Find where the given text appears and provide that cell's center as [x, y] coordinate. 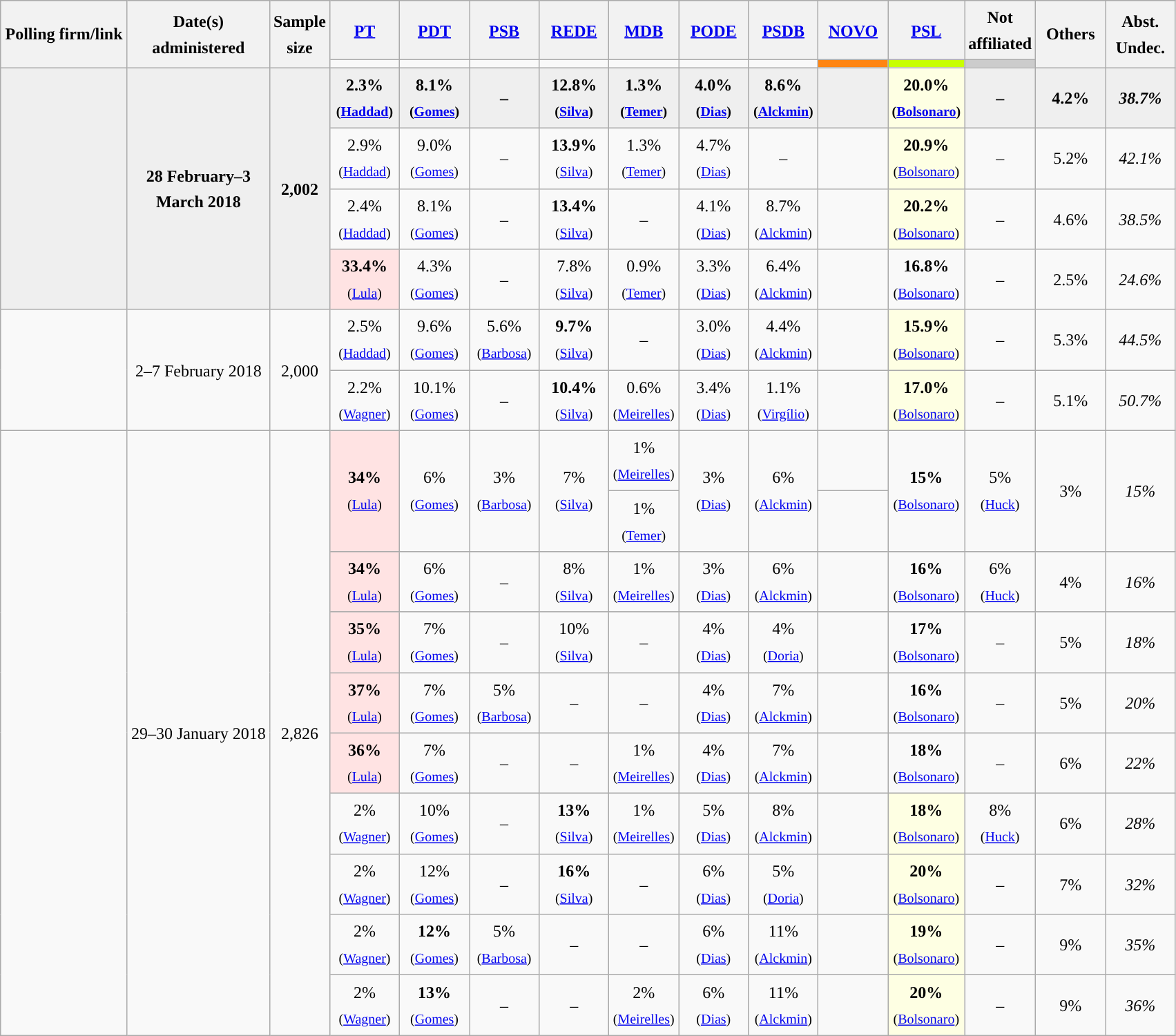
8%(Alckmin) [783, 824]
32% [1141, 884]
2.4%(Haddad) [365, 219]
36%(Lula) [365, 763]
5%(Huck) [1000, 490]
2.2%(Wagner) [365, 401]
38.5% [1141, 219]
29–30 January 2018 [198, 733]
2.3%(Haddad) [365, 98]
17.0%(Bolsonaro) [927, 401]
3% [1070, 490]
5.1% [1070, 401]
Abst.Undec. [1141, 35]
3.3%(Dias) [714, 280]
0.9%(Temer) [644, 280]
4.7%(Dias) [714, 158]
NOVO [854, 30]
9.0%(Gomes) [435, 158]
8%(Silva) [575, 582]
10.1%(Gomes) [435, 401]
16.8%(Bolsonaro) [927, 280]
Others [1070, 35]
19%(Bolsonaro) [927, 945]
13%(Silva) [575, 824]
15%(Bolsonaro) [927, 490]
PSB [504, 30]
2.5% [1070, 280]
REDE [575, 30]
6.4%(Alckmin) [783, 280]
Samplesize [300, 35]
5%(Dias) [714, 824]
Notaffiliated [1000, 30]
5.6%(Barbosa) [504, 340]
2%(Meirelles) [644, 1005]
1.1%(Virgílio) [783, 401]
16%(Silva) [575, 884]
4.4%(Alckmin) [783, 340]
4.3%(Gomes) [435, 280]
2,000 [300, 370]
16% [1141, 582]
6%(Huck) [1000, 582]
3.4%(Dias) [714, 401]
42.1% [1141, 158]
2,002 [300, 189]
15% [1141, 490]
35%(Lula) [365, 642]
20.0%(Bolsonaro) [927, 98]
9.6%(Gomes) [435, 340]
PSL [927, 30]
4.0%(Dias) [714, 98]
37%(Lula) [365, 703]
33.4%(Lula) [365, 280]
13%(Gomes) [435, 1005]
PT [365, 30]
5.2% [1070, 158]
2–7 February 2018 [198, 370]
20.2%(Bolsonaro) [927, 219]
PDT [435, 30]
4.6% [1070, 219]
28 February–3 March 2018 [198, 189]
10%(Gomes) [435, 824]
12.8%(Silva) [575, 98]
5%(Doria) [783, 884]
18% [1141, 642]
7%(Silva) [575, 490]
10.4%(Silva) [575, 401]
Date(s)administered [198, 35]
22% [1141, 763]
17%(Bolsonaro) [927, 642]
1%(Temer) [644, 521]
3%(Barbosa) [504, 490]
0.6%(Meirelles) [644, 401]
4.1%(Dias) [714, 219]
MDB [644, 30]
13.4%(Silva) [575, 219]
PODE [714, 30]
4% [1070, 582]
44.5% [1141, 340]
15.9%(Bolsonaro) [927, 340]
38.7% [1141, 98]
2.9%(Haddad) [365, 158]
8%(Huck) [1000, 824]
4%(Doria) [783, 642]
24.6% [1141, 280]
8.7%(Alckmin) [783, 219]
9.7%(Silva) [575, 340]
3.0%(Dias) [714, 340]
10%(Silva) [575, 642]
20.9%(Bolsonaro) [927, 158]
36% [1141, 1005]
5.3% [1070, 340]
2.5%(Haddad) [365, 340]
35% [1141, 945]
Polling firm/link [64, 35]
28% [1141, 824]
13.9%(Silva) [575, 158]
4.2% [1070, 98]
8.6%(Alckmin) [783, 98]
7.8%(Silva) [575, 280]
PSDB [783, 30]
2,826 [300, 733]
50.7% [1141, 401]
20% [1141, 703]
7% [1070, 884]
